Scan for the cell matching the given text and deliver its [X, Y] coordinate at center. 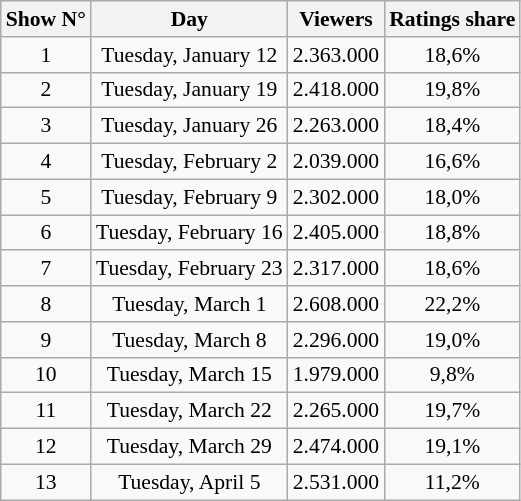
19,8% [452, 90]
16,6% [452, 162]
2.317.000 [336, 269]
9,8% [452, 375]
19,0% [452, 340]
Tuesday, January 26 [190, 126]
Show N° [46, 19]
5 [46, 197]
4 [46, 162]
2.418.000 [336, 90]
Tuesday, March 15 [190, 375]
6 [46, 233]
Tuesday, April 5 [190, 482]
2.474.000 [336, 447]
3 [46, 126]
13 [46, 482]
Tuesday, January 12 [190, 55]
1 [46, 55]
2.531.000 [336, 482]
Tuesday, January 19 [190, 90]
19,1% [452, 447]
7 [46, 269]
8 [46, 304]
18,4% [452, 126]
Tuesday, February 23 [190, 269]
2.296.000 [336, 340]
Day [190, 19]
2.405.000 [336, 233]
2.263.000 [336, 126]
2.608.000 [336, 304]
Viewers [336, 19]
Tuesday, March 8 [190, 340]
Ratings share [452, 19]
Tuesday, February 16 [190, 233]
Tuesday, February 2 [190, 162]
Tuesday, March 1 [190, 304]
Tuesday, February 9 [190, 197]
2.039.000 [336, 162]
2.265.000 [336, 411]
Tuesday, March 29 [190, 447]
11,2% [452, 482]
19,7% [452, 411]
18,8% [452, 233]
2.363.000 [336, 55]
18,0% [452, 197]
2.302.000 [336, 197]
22,2% [452, 304]
10 [46, 375]
9 [46, 340]
12 [46, 447]
2 [46, 90]
11 [46, 411]
Tuesday, March 22 [190, 411]
1.979.000 [336, 375]
